For the text-containing cell, return its midpoint in [x, y] coordinate format. 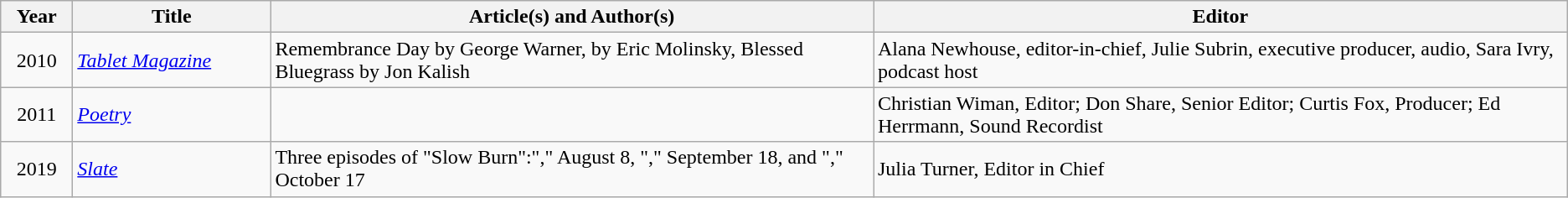
Slate [172, 169]
Title [172, 17]
Three episodes of "Slow Burn":"," August 8, "," September 18, and "," October 17 [572, 169]
2011 [37, 114]
Year [37, 17]
Julia Turner, Editor in Chief [1220, 169]
Remembrance Day by George Warner, by Eric Molinsky, Blessed Bluegrass by Jon Kalish [572, 60]
Christian Wiman, Editor; Don Share, Senior Editor; Curtis Fox, Producer; Ed Herrmann, Sound Recordist [1220, 114]
Poetry [172, 114]
Editor [1220, 17]
2019 [37, 169]
Article(s) and Author(s) [572, 17]
2010 [37, 60]
Alana Newhouse, editor-in-chief, Julie Subrin, executive producer, audio, Sara Ivry, podcast host [1220, 60]
Tablet Magazine [172, 60]
